Output the [x, y] coordinate of the center of the cell containing the given text.  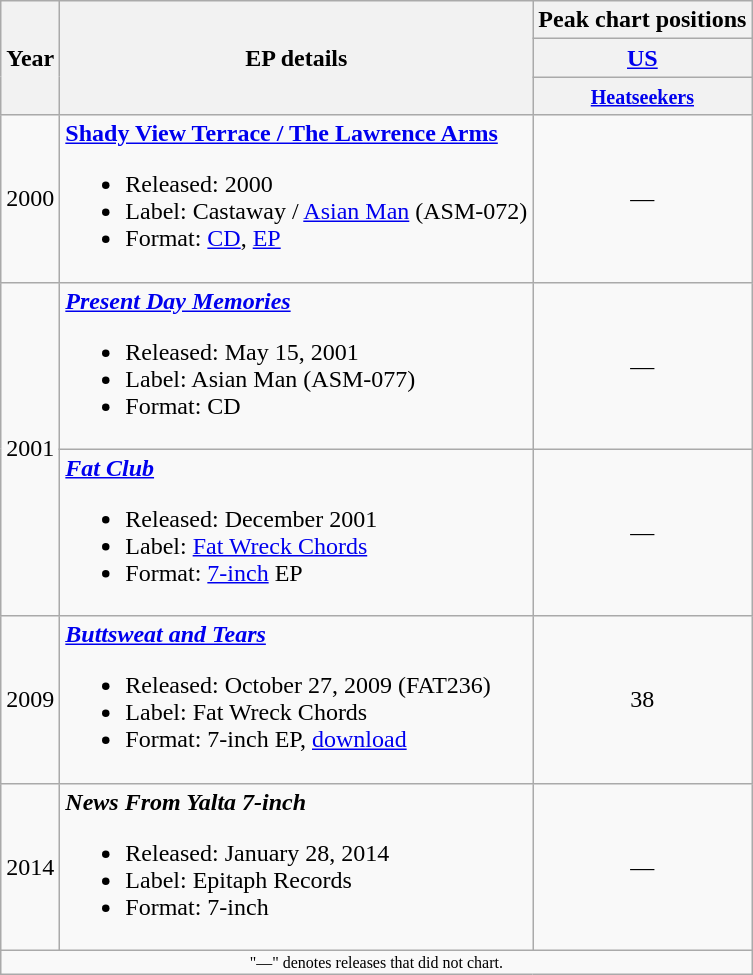
Present Day MemoriesReleased: May 15, 2001Label: Asian Man (ASM-077)Format: CD [296, 366]
"—" denotes releases that did not chart. [376, 962]
Shady View Terrace / The Lawrence ArmsReleased: 2000Label: Castaway / Asian Man (ASM-072)Format: CD, EP [296, 198]
Peak chart positions [642, 20]
Buttsweat and TearsReleased: October 27, 2009 (FAT236)Label: Fat Wreck ChordsFormat: 7-inch EP, download [296, 700]
News From Yalta 7-inchReleased: January 28, 2014Label: Epitaph RecordsFormat: 7-inch [296, 866]
Year [30, 58]
EP details [296, 58]
Fat ClubReleased: December 2001Label: Fat Wreck ChordsFormat: 7-inch EP [296, 532]
2009 [30, 700]
Heatseekers [642, 96]
2001 [30, 449]
2000 [30, 198]
38 [642, 700]
2014 [30, 866]
US [642, 58]
